Find where the given text appears and provide that cell's center as [x, y] coordinate. 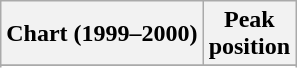
Chart (1999–2000) [102, 34]
Peakposition [249, 34]
